Scan for the cell matching the given text and deliver its (X, Y) coordinate at center. 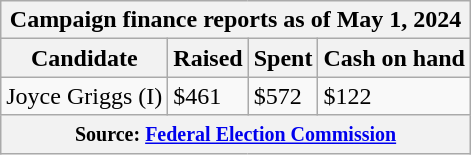
Joyce Griggs (I) (84, 96)
Source: Federal Election Commission (236, 134)
Candidate (84, 58)
Raised (208, 58)
$461 (208, 96)
Cash on hand (394, 58)
Spent (283, 58)
$572 (283, 96)
Campaign finance reports as of May 1, 2024 (236, 20)
$122 (394, 96)
